For the text-containing cell, return its midpoint in (x, y) coordinate format. 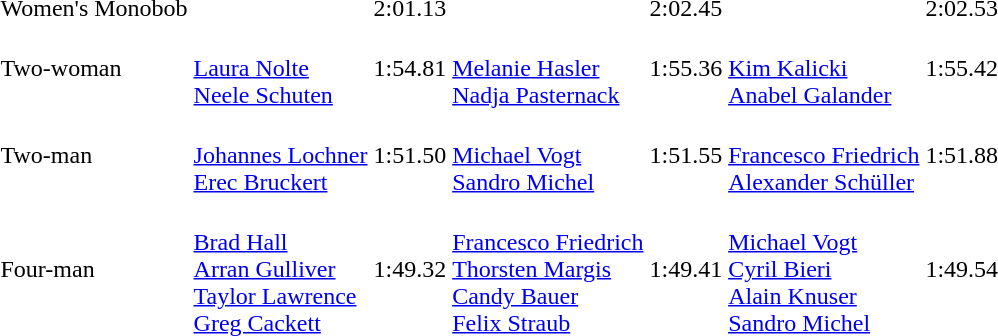
Kim KalickiAnabel Galander (824, 68)
Johannes LochnerErec Bruckert (280, 155)
Laura NolteNeele Schuten (280, 68)
1:51.55 (686, 155)
Melanie HaslerNadja Pasternack (548, 68)
1:54.81 (410, 68)
1:55.36 (686, 68)
1:51.50 (410, 155)
Michael VogtSandro Michel (548, 155)
Francesco FriedrichAlexander Schüller (824, 155)
